For the text-containing cell, return its midpoint in (x, y) coordinate format. 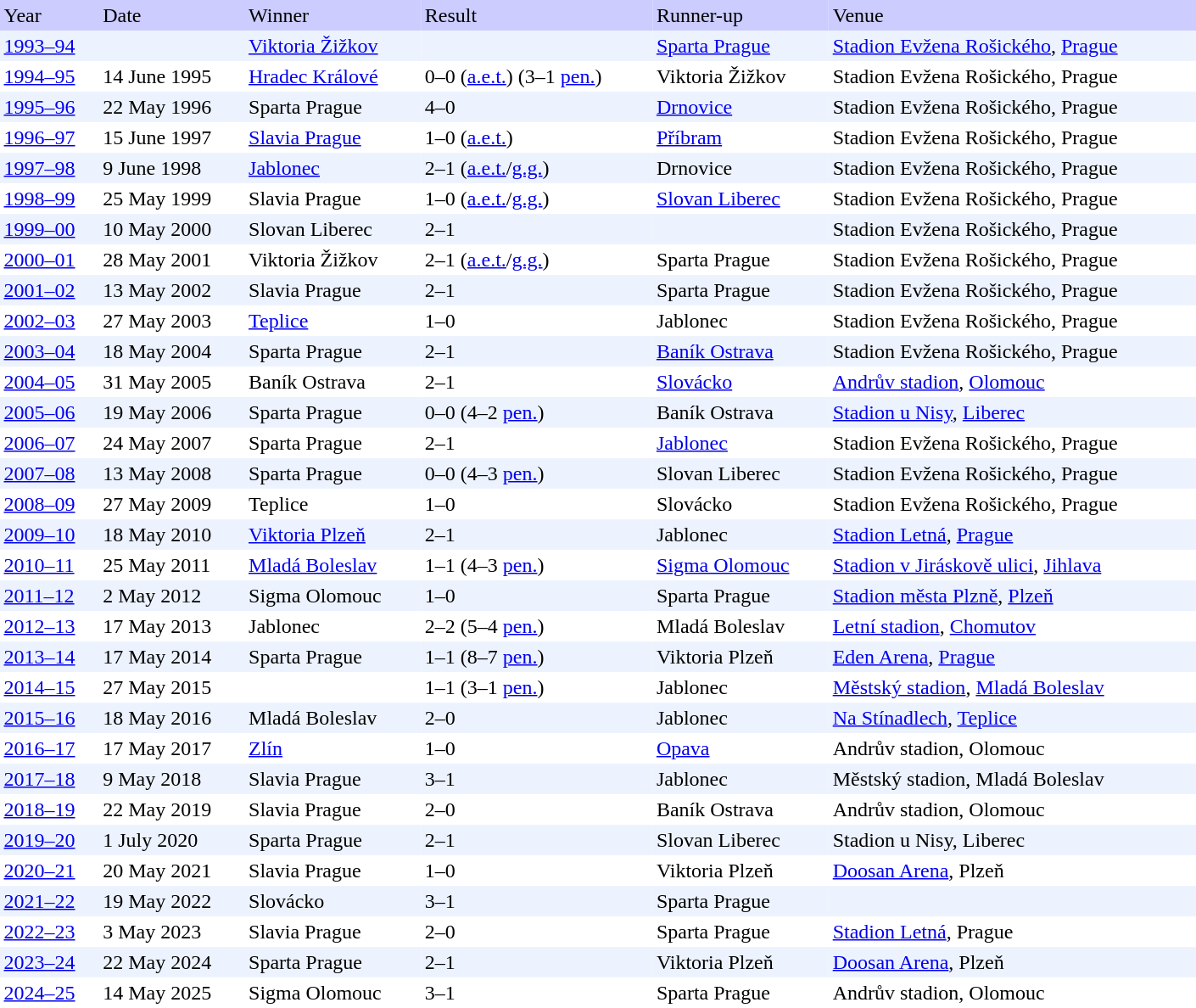
0–0 (4–3 pen.) (536, 473)
2012–13 (49, 626)
2021–22 (49, 901)
Příbram (741, 137)
18 May 2004 (172, 351)
1–0 (a.e.t.) (536, 137)
2005–06 (49, 412)
28 May 2001 (172, 260)
25 May 1999 (172, 199)
Letní stadion, Chomutov (1013, 626)
10 May 2000 (172, 229)
27 May 2003 (172, 321)
Opava (741, 748)
22 May 2024 (172, 962)
13 May 2002 (172, 290)
1–1 (4–3 pen.) (536, 565)
2013–14 (49, 657)
2014–15 (49, 687)
2015–16 (49, 718)
14 May 2025 (172, 993)
18 May 2010 (172, 535)
Stadion města Plzně, Plzeň (1013, 596)
2006–07 (49, 443)
1997–98 (49, 168)
Hradec Králové (333, 76)
Venue (1013, 15)
3 May 2023 (172, 932)
Zlín (333, 748)
2004–05 (49, 382)
22 May 1996 (172, 107)
13 May 2008 (172, 473)
2017–18 (49, 779)
1995–96 (49, 107)
Stadion v Jiráskově ulici, Jihlava (1013, 565)
18 May 2016 (172, 718)
25 May 2011 (172, 565)
27 May 2015 (172, 687)
2008–09 (49, 504)
9 June 1998 (172, 168)
24 May 2007 (172, 443)
31 May 2005 (172, 382)
9 May 2018 (172, 779)
2010–11 (49, 565)
2018–19 (49, 809)
Date (172, 15)
22 May 2019 (172, 809)
Winner (333, 15)
2020–21 (49, 871)
Runner-up (741, 15)
2002–03 (49, 321)
0–0 (a.e.t.) (3–1 pen.) (536, 76)
19 May 2006 (172, 412)
1998–99 (49, 199)
2016–17 (49, 748)
19 May 2022 (172, 901)
2024–25 (49, 993)
2000–01 (49, 260)
2011–12 (49, 596)
1 July 2020 (172, 840)
Result (536, 15)
2023–24 (49, 962)
1996–97 (49, 137)
2001–02 (49, 290)
2 May 2012 (172, 596)
27 May 2009 (172, 504)
4–0 (536, 107)
17 May 2017 (172, 748)
1–0 (a.e.t./g.g.) (536, 199)
1994–95 (49, 76)
15 June 1997 (172, 137)
1–1 (8–7 pen.) (536, 657)
Eden Arena, Prague (1013, 657)
2007–08 (49, 473)
2003–04 (49, 351)
Year (49, 15)
1–1 (3–1 pen.) (536, 687)
0–0 (4–2 pen.) (536, 412)
2019–20 (49, 840)
1999–00 (49, 229)
14 June 1995 (172, 76)
17 May 2013 (172, 626)
20 May 2021 (172, 871)
17 May 2014 (172, 657)
2–2 (5–4 pen.) (536, 626)
2022–23 (49, 932)
1993–94 (49, 46)
2009–10 (49, 535)
Na Stínadlech, Teplice (1013, 718)
